Locate the cell with the specified text and output its [X, Y] center coordinate. 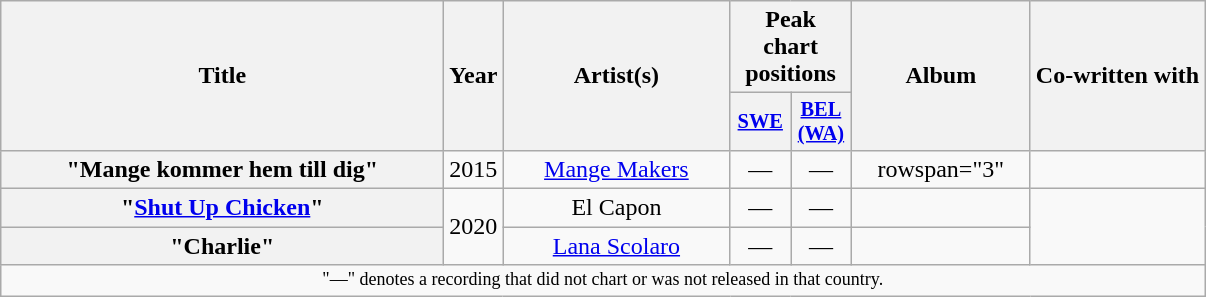
"Charlie" [222, 246]
SWE [760, 122]
"Mange kommer hem till dig" [222, 169]
Co-written with [1117, 76]
2015 [474, 169]
BEL(WA) [822, 122]
El Capon [616, 208]
Album [940, 76]
Year [474, 76]
2020 [474, 227]
Peak chart positions [790, 47]
Lana Scolaro [616, 246]
rowspan="3" [940, 169]
"Shut Up Chicken" [222, 208]
"—" denotes a recording that did not chart or was not released in that country. [603, 280]
Mange Makers [616, 169]
Title [222, 76]
Artist(s) [616, 76]
